Return (x, y) of the center of cell containing provided text 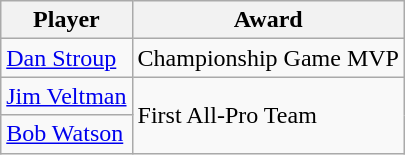
Award (268, 20)
Dan Stroup (66, 58)
First All-Pro Team (268, 115)
Bob Watson (66, 134)
Jim Veltman (66, 96)
Player (66, 20)
Championship Game MVP (268, 58)
